Return the [x, y] coordinate for the center point of the cell that contains the specified text.  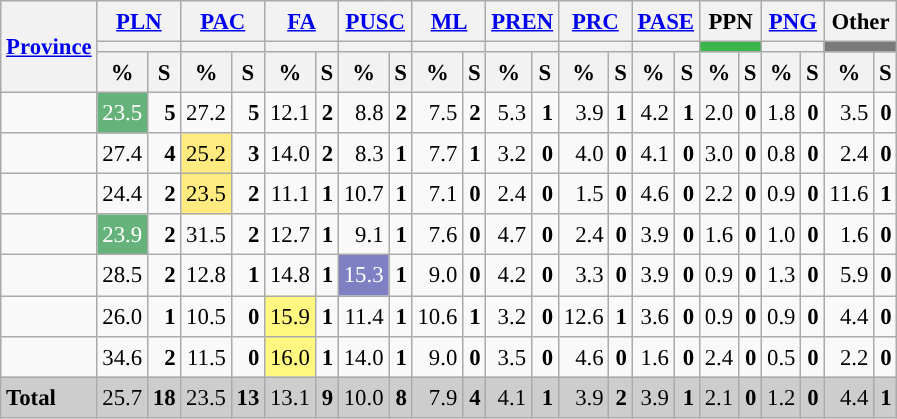
11.6 [849, 194]
FA [302, 22]
4.0 [583, 154]
13.1 [290, 398]
2.1 [718, 398]
34.6 [122, 356]
10.5 [206, 316]
PUSC [375, 22]
18 [164, 398]
PASE [666, 22]
3.3 [583, 276]
10.6 [437, 316]
PLN [139, 22]
27.4 [122, 154]
9.1 [363, 234]
25.7 [122, 398]
12.8 [206, 276]
8.3 [363, 154]
28.5 [122, 276]
7.7 [437, 154]
27.2 [206, 114]
7.1 [437, 194]
Total [49, 398]
12.1 [290, 114]
12.6 [583, 316]
15.9 [290, 316]
1.8 [782, 114]
1.5 [583, 194]
11.5 [206, 356]
14.8 [290, 276]
Other [860, 22]
10.0 [363, 398]
11.1 [290, 194]
1.2 [782, 398]
1.0 [782, 234]
7.6 [437, 234]
24.4 [122, 194]
15.3 [363, 276]
5.3 [508, 114]
7.9 [437, 398]
26.0 [122, 316]
0.8 [782, 154]
2.0 [718, 114]
PPN [730, 22]
PAC [223, 22]
3.0 [718, 154]
ML [449, 22]
PRC [595, 22]
Province [49, 47]
25.2 [206, 154]
9 [326, 398]
31.5 [206, 234]
23.9 [122, 234]
0.5 [782, 356]
PREN [522, 22]
13 [248, 398]
7.5 [437, 114]
4.7 [508, 234]
PNG [793, 22]
1.3 [782, 276]
8.8 [363, 114]
3 [248, 154]
11.4 [363, 316]
16.0 [290, 356]
5.9 [849, 276]
8 [400, 398]
10.7 [363, 194]
3.6 [653, 316]
12.7 [290, 234]
